Output the [X, Y] coordinate of the center of the cell containing the given text.  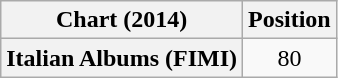
Italian Albums (FIMI) [122, 58]
80 [290, 58]
Position [290, 20]
Chart (2014) [122, 20]
